Pinpoint the cell where the given text exists, returning its [x, y] midpoint coordinate. 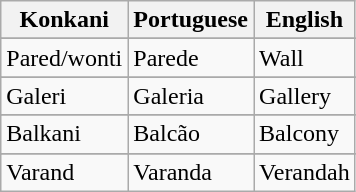
Balkani [64, 134]
Galeria [191, 96]
Wall [305, 58]
English [305, 20]
Balcão [191, 134]
Verandah [305, 172]
Konkani [64, 20]
Portuguese [191, 20]
Galeri [64, 96]
Pared/wonti [64, 58]
Gallery [305, 96]
Varanda [191, 172]
Balcony [305, 134]
Varand [64, 172]
Parede [191, 58]
